From the cell containing the given text, extract its center point as (x, y) coordinate. 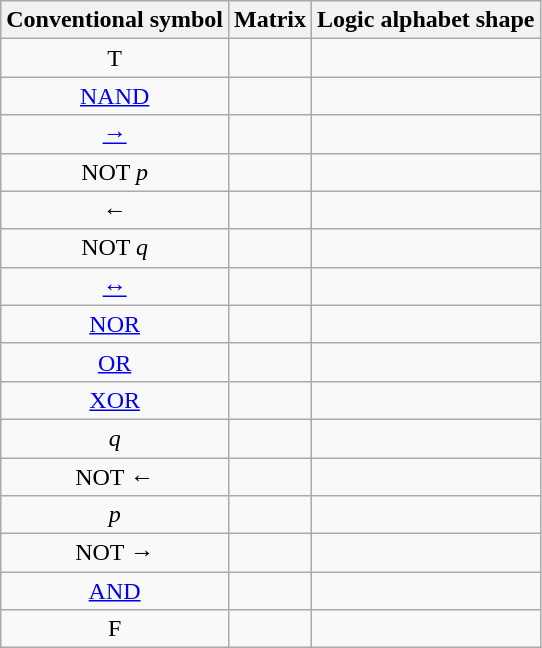
AND (115, 591)
Matrix (270, 20)
q (115, 438)
NOT q (115, 248)
NAND (115, 96)
NOT p (115, 172)
NOR (115, 324)
OR (115, 362)
XOR (115, 400)
p (115, 515)
↔ (115, 286)
NOT ← (115, 477)
Logic alphabet shape (426, 20)
F (115, 629)
T (115, 58)
Conventional symbol (115, 20)
← (115, 210)
→ (115, 134)
NOT → (115, 553)
